Capture the cell that displays the provided text and extract its [x, y] central coordinate. 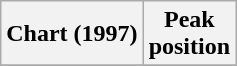
Chart (1997) [72, 34]
Peakposition [189, 34]
